Extract the (X, Y) coordinate from the center of the cell holding the provided text.  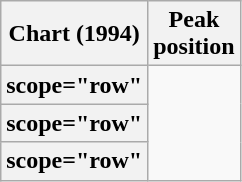
Peakposition (194, 34)
Chart (1994) (74, 34)
